Capture the cell that displays the provided text and extract its [x, y] central coordinate. 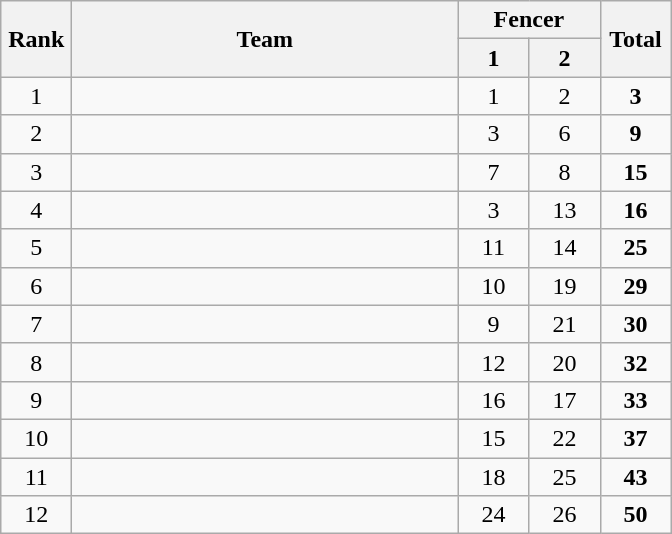
26 [564, 515]
5 [36, 248]
50 [636, 515]
Rank [36, 39]
32 [636, 362]
22 [564, 438]
24 [494, 515]
37 [636, 438]
14 [564, 248]
Fencer [529, 20]
19 [564, 286]
20 [564, 362]
Total [636, 39]
Team [265, 39]
43 [636, 477]
29 [636, 286]
4 [36, 210]
18 [494, 477]
33 [636, 400]
21 [564, 324]
13 [564, 210]
30 [636, 324]
17 [564, 400]
